For the text-containing cell, return its midpoint in [x, y] coordinate format. 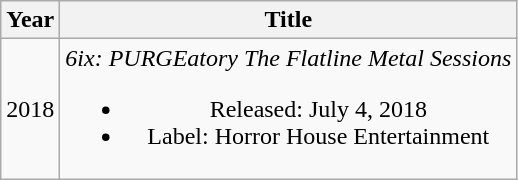
Year [30, 20]
6ix: PURGEatory The Flatline Metal SessionsReleased: July 4, 2018Label: Horror House Entertainment [288, 109]
Title [288, 20]
2018 [30, 109]
